Detect which cell encompasses the target text, then output its (X, Y) center coordinate. 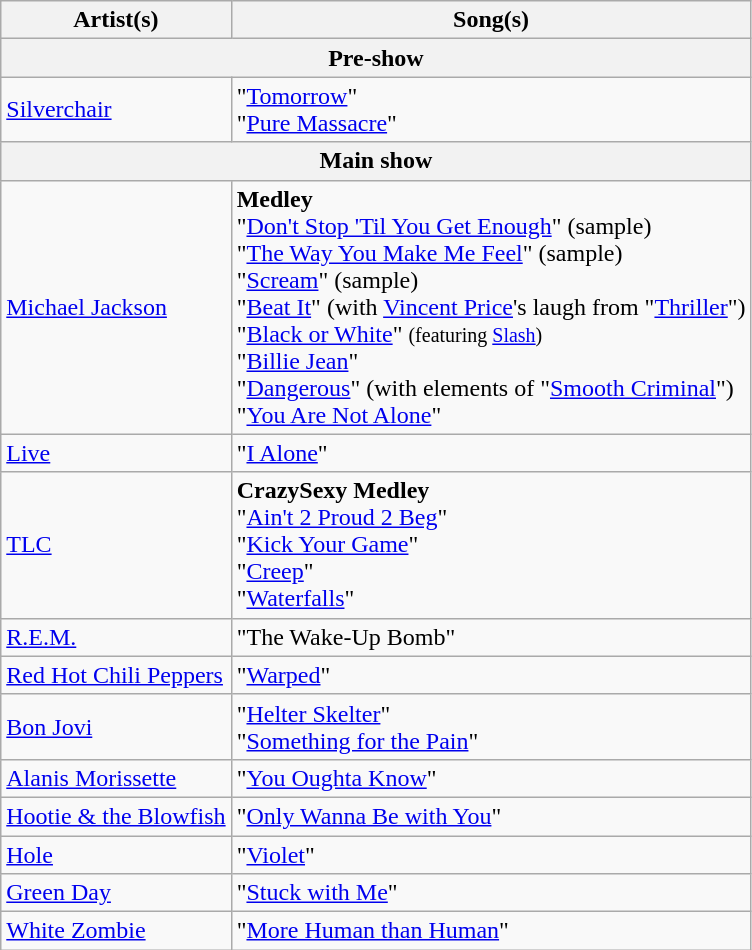
TLC (116, 545)
"The Wake-Up Bomb" (491, 637)
R.E.M. (116, 637)
"Tomorrow" "Pure Massacre" (491, 110)
"Only Wanna Be with You" (491, 816)
CrazySexy Medley"Ain't 2 Proud 2 Beg""Kick Your Game""Creep""Waterfalls" (491, 545)
"More Human than Human" (491, 931)
Bon Jovi (116, 726)
Hole (116, 855)
Alanis Morissette (116, 778)
"Stuck with Me" (491, 893)
Green Day (116, 893)
Pre-show (376, 58)
"I Alone" (491, 453)
Live (116, 453)
Main show (376, 161)
Song(s) (491, 20)
"Helter Skelter""Something for the Pain" (491, 726)
Artist(s) (116, 20)
"Warped" (491, 675)
"Violet" (491, 855)
Silverchair (116, 110)
Hootie & the Blowfish (116, 816)
"You Oughta Know" (491, 778)
Michael Jackson (116, 307)
White Zombie (116, 931)
Red Hot Chili Peppers (116, 675)
